Scan for the cell matching the given text and deliver its [X, Y] coordinate at center. 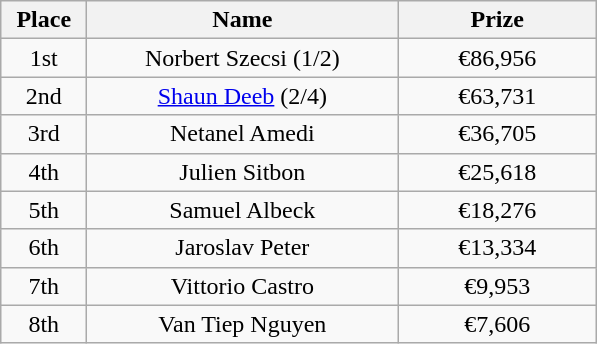
4th [44, 172]
€25,618 [498, 172]
€86,956 [498, 58]
5th [44, 210]
1st [44, 58]
Place [44, 20]
Van Tiep Nguyen [242, 324]
Prize [498, 20]
Name [242, 20]
3rd [44, 134]
Shaun Deeb (2/4) [242, 96]
Vittorio Castro [242, 286]
Samuel Albeck [242, 210]
8th [44, 324]
€9,953 [498, 286]
7th [44, 286]
Norbert Szecsi (1/2) [242, 58]
Julien Sitbon [242, 172]
2nd [44, 96]
€36,705 [498, 134]
€63,731 [498, 96]
Jaroslav Peter [242, 248]
Netanel Amedi [242, 134]
€18,276 [498, 210]
6th [44, 248]
€7,606 [498, 324]
€13,334 [498, 248]
